From the cell containing the given text, extract its center point as (X, Y) coordinate. 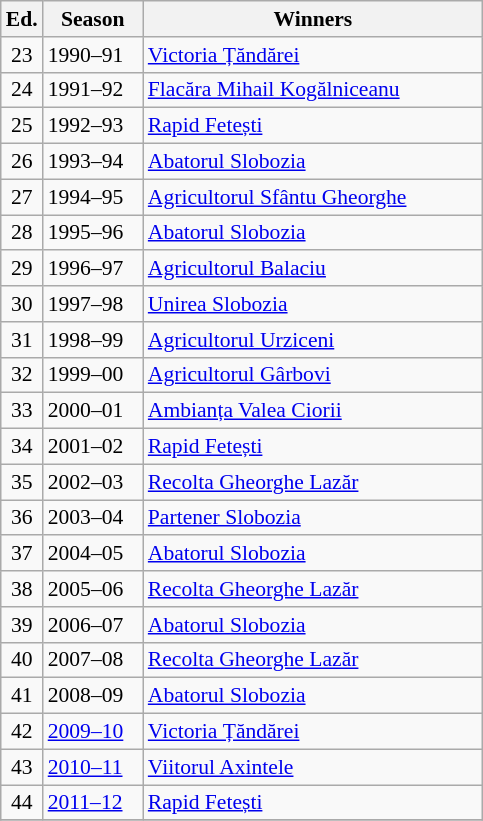
Season (93, 19)
Viitorul Axintele (313, 767)
1996–97 (93, 269)
42 (22, 732)
2004–05 (93, 554)
23 (22, 55)
1990–91 (93, 55)
33 (22, 411)
34 (22, 447)
44 (22, 803)
29 (22, 269)
Partener Slobozia (313, 518)
1994–95 (93, 197)
36 (22, 518)
1991–92 (93, 90)
1993–94 (93, 162)
30 (22, 304)
1992–93 (93, 126)
2007–08 (93, 660)
39 (22, 625)
Agricultorul Balaciu (313, 269)
25 (22, 126)
24 (22, 90)
28 (22, 233)
1999–00 (93, 375)
26 (22, 162)
2002–03 (93, 482)
32 (22, 375)
41 (22, 696)
1998–99 (93, 340)
2010–11 (93, 767)
31 (22, 340)
2001–02 (93, 447)
2006–07 (93, 625)
Agricultorul Sfântu Gheorghe (313, 197)
2008–09 (93, 696)
43 (22, 767)
2000–01 (93, 411)
35 (22, 482)
1997–98 (93, 304)
Agricultorul Gârbovi (313, 375)
Ed. (22, 19)
Flacăra Mihail Kogălniceanu (313, 90)
Unirea Slobozia (313, 304)
38 (22, 589)
Agricultorul Urziceni (313, 340)
Ambianța Valea Ciorii (313, 411)
Winners (313, 19)
27 (22, 197)
1995–96 (93, 233)
2005–06 (93, 589)
2009–10 (93, 732)
37 (22, 554)
2003–04 (93, 518)
40 (22, 660)
2011–12 (93, 803)
